Locate the cell with the specified text and output its (X, Y) center coordinate. 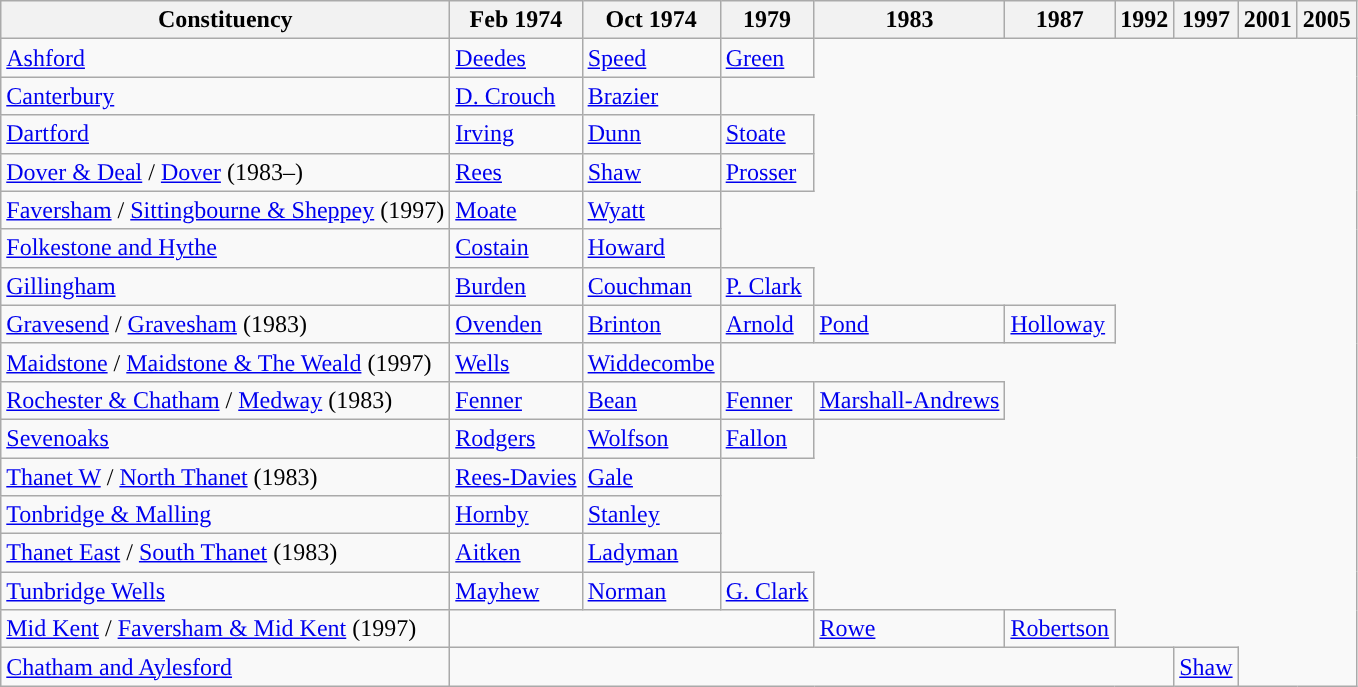
Folkestone and Hythe (226, 248)
Robertson (1060, 629)
Constituency (226, 20)
Burden (516, 286)
1983 (910, 20)
1992 (1144, 20)
Holloway (1060, 324)
2001 (1268, 20)
Deedes (516, 58)
D. Crouch (516, 96)
Gravesend / Gravesham (1983) (226, 324)
Green (767, 58)
Mayhew (516, 591)
Dover & Deal / Dover (1983–) (226, 172)
Bean (651, 400)
Wyatt (651, 210)
Stanley (651, 515)
Norman (651, 591)
Costain (516, 248)
Tunbridge Wells (226, 591)
Pond (910, 324)
Howard (651, 248)
Moate (516, 210)
Dunn (651, 134)
Speed (651, 58)
Ovenden (516, 324)
Dartford (226, 134)
Thanet East / South Thanet (1983) (226, 553)
P. Clark (767, 286)
Rowe (910, 629)
Wolfson (651, 438)
1997 (1206, 20)
G. Clark (767, 591)
Thanet W / North Thanet (1983) (226, 477)
Stoate (767, 134)
Tonbridge & Malling (226, 515)
Maidstone / Maidstone & The Weald (1997) (226, 362)
Marshall-Andrews (910, 400)
Rees-Davies (516, 477)
Brazier (651, 96)
Rees (516, 172)
Widdecombe (651, 362)
Gale (651, 477)
Wells (516, 362)
Rochester & Chatham / Medway (1983) (226, 400)
Ladyman (651, 553)
Sevenoaks (226, 438)
Couchman (651, 286)
Prosser (767, 172)
2005 (1326, 20)
Irving (516, 134)
Hornby (516, 515)
Feb 1974 (516, 20)
1987 (1060, 20)
Rodgers (516, 438)
Canterbury (226, 96)
1979 (767, 20)
Ashford (226, 58)
Brinton (651, 324)
Chatham and Aylesford (226, 667)
Aitken (516, 553)
Oct 1974 (651, 20)
Arnold (767, 324)
Faversham / Sittingbourne & Sheppey (1997) (226, 210)
Gillingham (226, 286)
Mid Kent / Faversham & Mid Kent (1997) (226, 629)
Fallon (767, 438)
